Return [X, Y] of the center of cell containing provided text 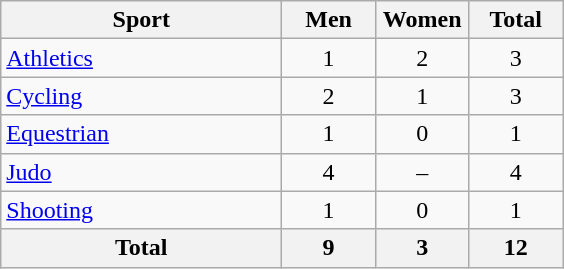
– [422, 172]
9 [329, 248]
Sport [142, 20]
Men [329, 20]
Athletics [142, 58]
Cycling [142, 96]
Shooting [142, 210]
Equestrian [142, 134]
Women [422, 20]
12 [516, 248]
Judo [142, 172]
